Locate the cell with the specified text and output its (x, y) center coordinate. 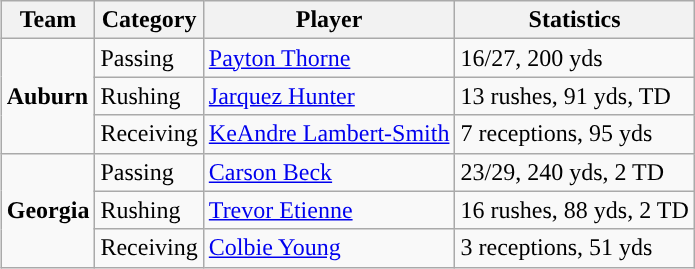
13 rushes, 91 yds, TD (574, 96)
Payton Thorne (329, 58)
Carson Beck (329, 172)
Trevor Etienne (329, 210)
Player (329, 20)
Georgia (48, 210)
7 receptions, 95 yds (574, 134)
Statistics (574, 20)
16/27, 200 yds (574, 58)
16 rushes, 88 yds, 2 TD (574, 210)
Auburn (48, 96)
Team (48, 20)
Category (149, 20)
KeAndre Lambert-Smith (329, 134)
Jarquez Hunter (329, 96)
23/29, 240 yds, 2 TD (574, 172)
3 receptions, 51 yds (574, 248)
Colbie Young (329, 248)
